Identify which cell holds the provided text, then report its [X, Y] central coordinate. 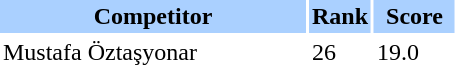
Score [414, 16]
Competitor [153, 16]
Rank [340, 16]
